Find where the given text appears and provide that cell's center as [x, y] coordinate. 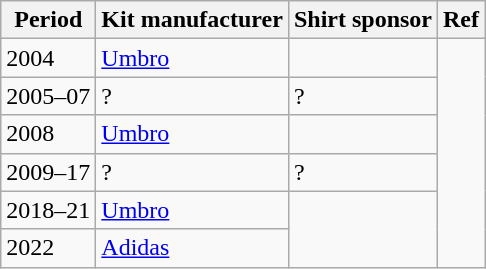
Adidas [192, 248]
2008 [48, 134]
2005–07 [48, 96]
2022 [48, 248]
Shirt sponsor [362, 20]
Period [48, 20]
Kit manufacturer [192, 20]
2009–17 [48, 172]
Ref [462, 20]
2018–21 [48, 210]
2004 [48, 58]
